Find where the given text appears and provide that cell's center as [X, Y] coordinate. 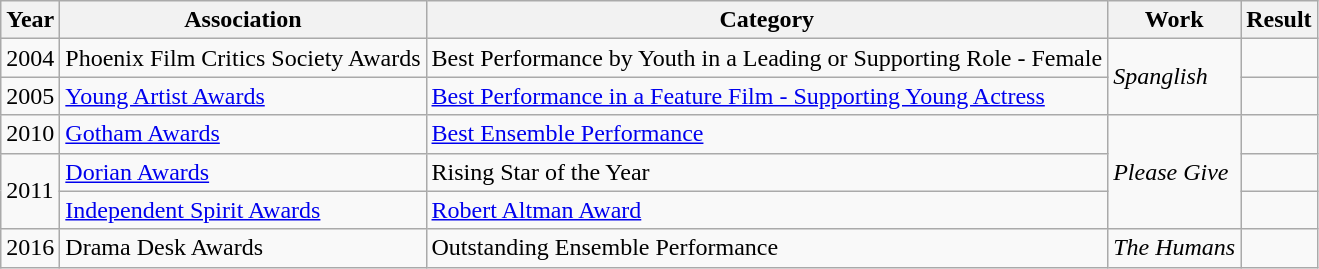
Association [243, 20]
Robert Altman Award [767, 210]
Drama Desk Awards [243, 248]
Please Give [1174, 172]
Outstanding Ensemble Performance [767, 248]
2005 [30, 96]
2016 [30, 248]
2004 [30, 58]
Phoenix Film Critics Society Awards [243, 58]
Dorian Awards [243, 172]
Rising Star of the Year [767, 172]
Gotham Awards [243, 134]
2010 [30, 134]
Work [1174, 20]
Independent Spirit Awards [243, 210]
Young Artist Awards [243, 96]
Spanglish [1174, 77]
Best Performance in a Feature Film - Supporting Young Actress [767, 96]
Best Performance by Youth in a Leading or Supporting Role - Female [767, 58]
2011 [30, 191]
Best Ensemble Performance [767, 134]
Result [1279, 20]
Category [767, 20]
The Humans [1174, 248]
Year [30, 20]
